Output the (x, y) coordinate of the center of the cell containing the given text.  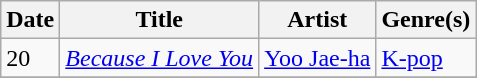
Title (160, 20)
Date (30, 20)
Genre(s) (426, 20)
Yoo Jae-ha (318, 58)
K-pop (426, 58)
Because I Love You (160, 58)
Artist (318, 20)
20 (30, 58)
